For the text-containing cell, return its midpoint in (x, y) coordinate format. 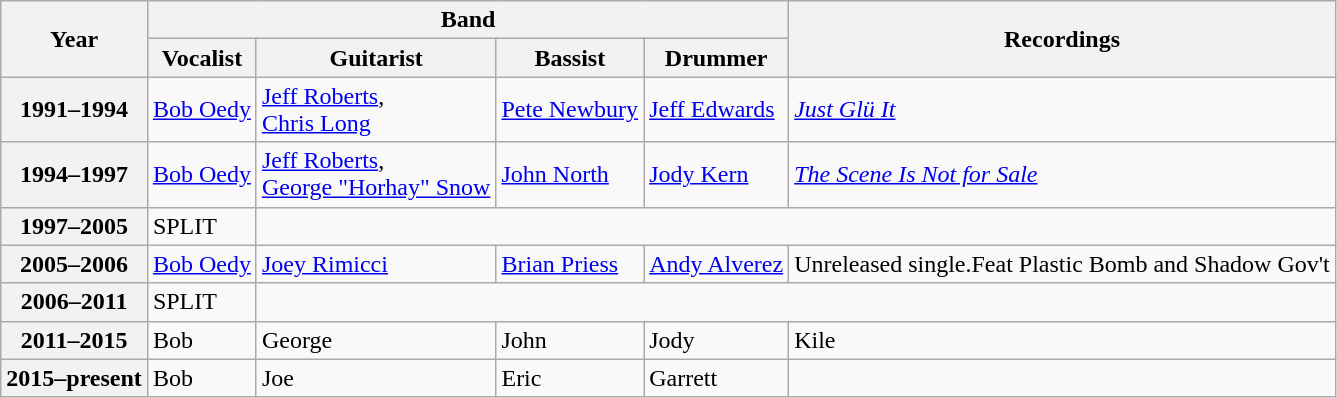
Bassist (570, 58)
Recordings (1062, 39)
Band (468, 20)
Andy Alverez (716, 264)
Year (74, 39)
Vocalist (202, 58)
Just Glü It (1062, 110)
1997–2005 (74, 226)
Brian Priess (570, 264)
Guitarist (376, 58)
Joey Rimicci (376, 264)
Drummer (716, 58)
Garrett (716, 378)
Jeff Roberts,Chris Long (376, 110)
Joe (376, 378)
Kile (1062, 340)
2006–2011 (74, 302)
2011–2015 (74, 340)
Unreleased single.Feat Plastic Bomb and Shadow Gov't (1062, 264)
2015–present (74, 378)
George (376, 340)
Jeff Roberts,George "Horhay" Snow (376, 174)
Jody (716, 340)
Jeff Edwards (716, 110)
Pete Newbury (570, 110)
1991–1994 (74, 110)
John North (570, 174)
Eric (570, 378)
The Scene Is Not for Sale (1062, 174)
2005–2006 (74, 264)
1994–1997 (74, 174)
John (570, 340)
Jody Kern (716, 174)
